From the cell containing the given text, extract its center point as (x, y) coordinate. 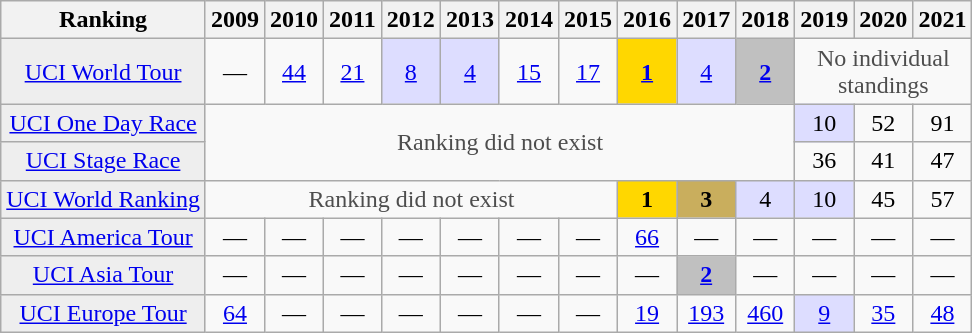
UCI Stage Race (104, 161)
UCI One Day Race (104, 123)
UCI Europe Tour (104, 313)
36 (824, 161)
35 (884, 313)
66 (648, 237)
3 (706, 199)
UCI America Tour (104, 237)
460 (766, 313)
2021 (942, 20)
8 (410, 72)
2017 (706, 20)
47 (942, 161)
2011 (353, 20)
No individualstandings (884, 72)
Ranking (104, 20)
2019 (824, 20)
45 (884, 199)
15 (528, 72)
57 (942, 199)
2015 (588, 20)
44 (294, 72)
41 (884, 161)
2014 (528, 20)
17 (588, 72)
64 (234, 313)
UCI World Tour (104, 72)
19 (648, 313)
2018 (766, 20)
9 (824, 313)
91 (942, 123)
48 (942, 313)
2012 (410, 20)
UCI Asia Tour (104, 275)
21 (353, 72)
2020 (884, 20)
2010 (294, 20)
2016 (648, 20)
193 (706, 313)
UCI World Ranking (104, 199)
52 (884, 123)
2009 (234, 20)
2013 (470, 20)
